Scan for the cell matching the given text and deliver its (x, y) coordinate at center. 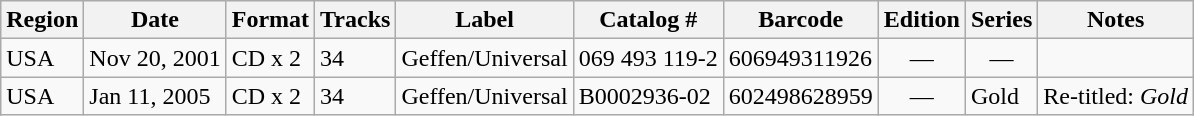
Region (42, 20)
Date (155, 20)
Jan 11, 2005 (155, 96)
Format (270, 20)
Label (484, 20)
Gold (1001, 96)
Nov 20, 2001 (155, 58)
Catalog # (648, 20)
Tracks (356, 20)
Series (1001, 20)
B0002936-02 (648, 96)
069 493 119-2 (648, 58)
Re-titled: Gold (1116, 96)
Edition (922, 20)
Notes (1116, 20)
Barcode (800, 20)
606949311926 (800, 58)
602498628959 (800, 96)
